From the cell containing the given text, extract its center point as [x, y] coordinate. 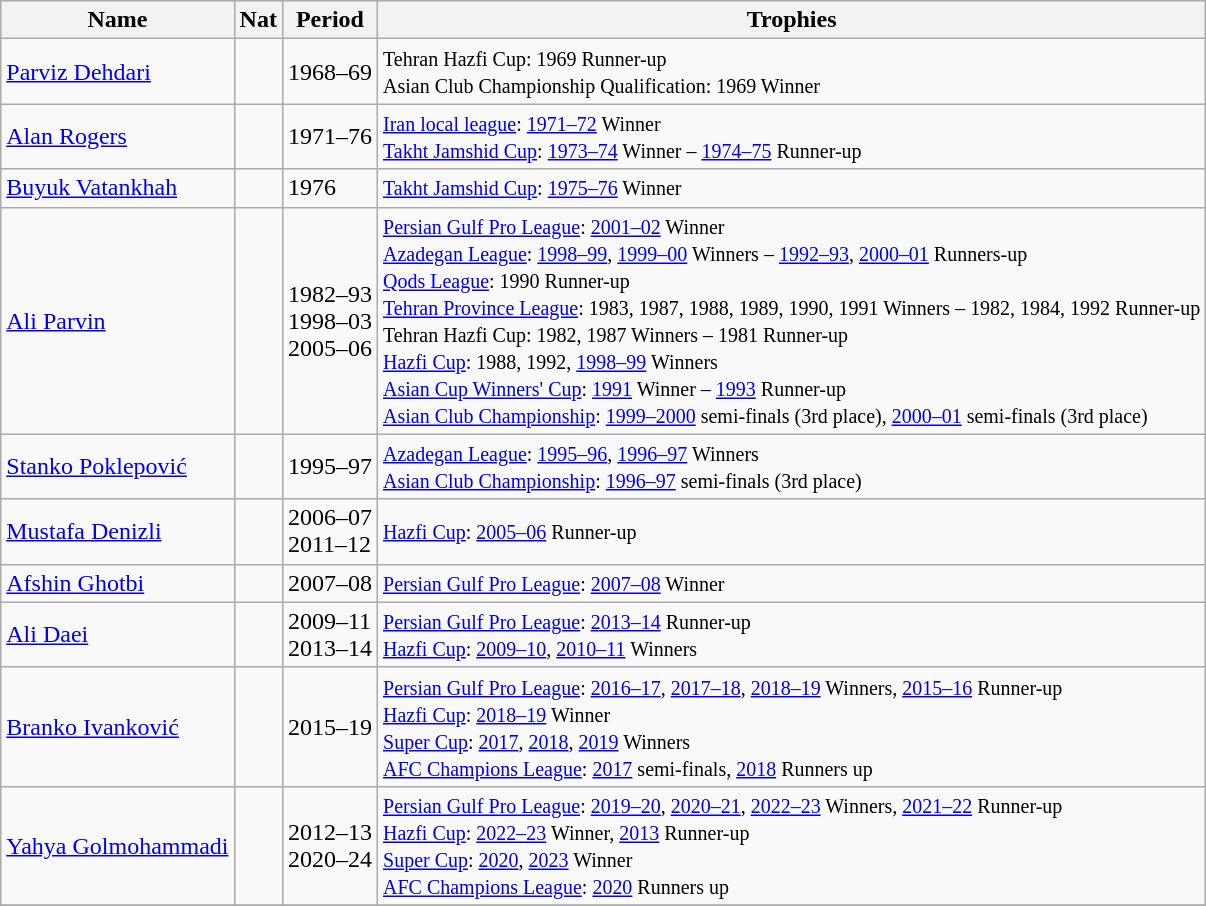
2006–072011–12 [330, 532]
Ali Parvin [118, 320]
Parviz Dehdari [118, 72]
1976 [330, 188]
Mustafa Denizli [118, 532]
1982–931998–032005–06 [330, 320]
Takht Jamshid Cup: 1975–76 Winner [791, 188]
Azadegan League: 1995–96, 1996–97 WinnersAsian Club Championship: 1996–97 semi-finals (3rd place) [791, 466]
Buyuk Vatankhah [118, 188]
Tehran Hazfi Cup: 1969 Runner-upAsian Club Championship Qualification: 1969 Winner [791, 72]
Branko Ivanković [118, 726]
Persian Gulf Pro League: 2013–14 Runner-upHazfi Cup: 2009–10, 2010–11 Winners [791, 634]
Nat [258, 20]
2015–19 [330, 726]
Hazfi Cup: 2005–06 Runner-up [791, 532]
Ali Daei [118, 634]
Yahya Golmohammadi [118, 846]
Trophies [791, 20]
Afshin Ghotbi [118, 583]
2012–132020–24 [330, 846]
1968–69 [330, 72]
Iran local league: 1971–72 WinnerTakht Jamshid Cup: 1973–74 Winner – 1974–75 Runner-up [791, 136]
2007–08 [330, 583]
Alan Rogers [118, 136]
Period [330, 20]
1971–76 [330, 136]
Stanko Poklepović [118, 466]
Name [118, 20]
2009–112013–14 [330, 634]
Persian Gulf Pro League: 2007–08 Winner [791, 583]
1995–97 [330, 466]
